Scan for the cell matching the given text and deliver its [x, y] coordinate at center. 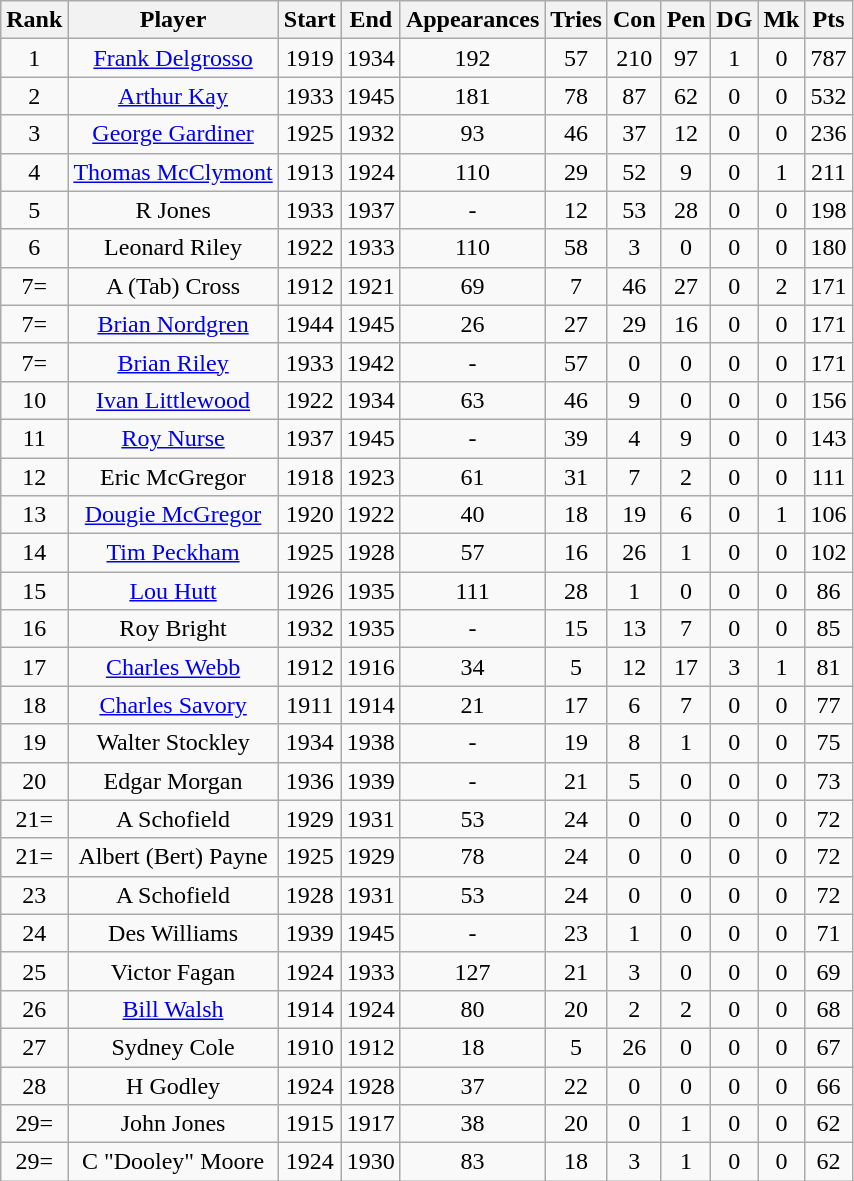
67 [828, 1047]
End [370, 20]
198 [828, 210]
73 [828, 781]
1921 [370, 286]
1915 [310, 1124]
85 [828, 629]
39 [576, 438]
Lou Hutt [173, 591]
DG [734, 20]
1938 [370, 743]
John Jones [173, 1124]
10 [34, 400]
143 [828, 438]
80 [472, 1009]
Victor Fagan [173, 971]
1919 [310, 58]
Pts [828, 20]
Mk [782, 20]
81 [828, 667]
1942 [370, 362]
93 [472, 134]
H Godley [173, 1085]
83 [472, 1162]
1911 [310, 705]
22 [576, 1085]
127 [472, 971]
Edgar Morgan [173, 781]
Bill Walsh [173, 1009]
25 [34, 971]
1944 [310, 324]
156 [828, 400]
58 [576, 248]
Charles Webb [173, 667]
Walter Stockley [173, 743]
77 [828, 705]
Rank [34, 20]
236 [828, 134]
97 [686, 58]
Des Williams [173, 933]
Brian Riley [173, 362]
1913 [310, 172]
Tim Peckham [173, 553]
31 [576, 477]
Dougie McGregor [173, 515]
86 [828, 591]
1910 [310, 1047]
68 [828, 1009]
181 [472, 96]
Pen [686, 20]
R Jones [173, 210]
532 [828, 96]
11 [34, 438]
1920 [310, 515]
Brian Nordgren [173, 324]
Con [634, 20]
63 [472, 400]
C "Dooley" Moore [173, 1162]
14 [34, 553]
Roy Bright [173, 629]
75 [828, 743]
1930 [370, 1162]
Albert (Bert) Payne [173, 857]
Ivan Littlewood [173, 400]
34 [472, 667]
66 [828, 1085]
Sydney Cole [173, 1047]
52 [634, 172]
Roy Nurse [173, 438]
Eric McGregor [173, 477]
1936 [310, 781]
87 [634, 96]
8 [634, 743]
Tries [576, 20]
Frank Delgrosso [173, 58]
Thomas McClymont [173, 172]
Start [310, 20]
38 [472, 1124]
A (Tab) Cross [173, 286]
180 [828, 248]
106 [828, 515]
Player [173, 20]
1917 [370, 1124]
1918 [310, 477]
40 [472, 515]
787 [828, 58]
1926 [310, 591]
Arthur Kay [173, 96]
Appearances [472, 20]
71 [828, 933]
102 [828, 553]
George Gardiner [173, 134]
Charles Savory [173, 705]
210 [634, 58]
Leonard Riley [173, 248]
1923 [370, 477]
211 [828, 172]
1916 [370, 667]
192 [472, 58]
61 [472, 477]
